Determine the [x, y] coordinate at the center of the cell enclosing the given text.  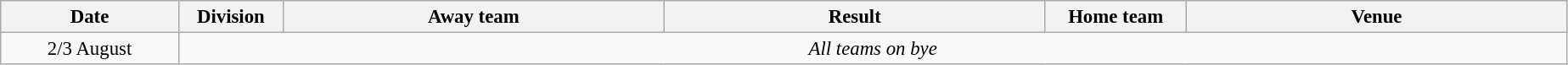
All teams on bye [873, 49]
Home team [1116, 17]
Date [90, 17]
2/3 August [90, 49]
Venue [1377, 17]
Away team [474, 17]
Division [231, 17]
Result [854, 17]
